Output the [x, y] coordinate of the center of the cell containing the given text.  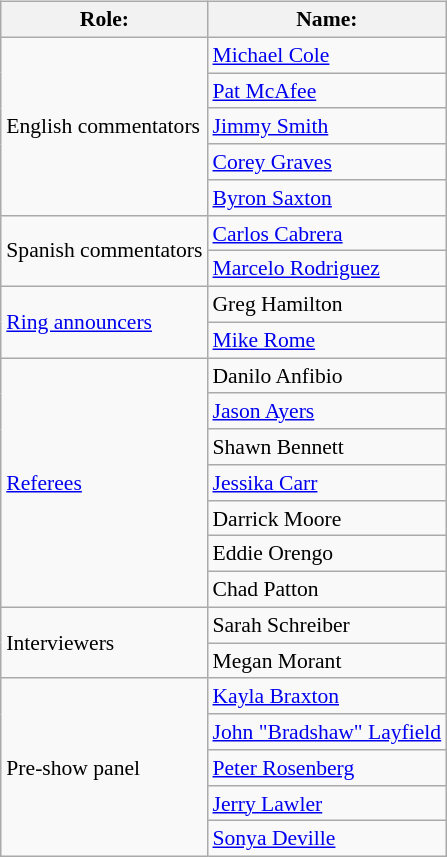
Mike Rome [326, 340]
Jimmy Smith [326, 126]
Greg Hamilton [326, 305]
Spanish commentators [104, 250]
Ring announcers [104, 322]
Chad Patton [326, 590]
Marcelo Rodriguez [326, 269]
Carlos Cabrera [326, 233]
Interviewers [104, 642]
Name: [326, 20]
Sarah Schreiber [326, 625]
Corey Graves [326, 162]
Pat McAfee [326, 91]
Michael Cole [326, 55]
Kayla Braxton [326, 696]
Byron Saxton [326, 198]
Referees [104, 482]
Sonya Deville [326, 839]
Darrick Moore [326, 518]
Megan Morant [326, 661]
Shawn Bennett [326, 447]
Jessika Carr [326, 483]
John "Bradshaw" Layfield [326, 732]
Jerry Lawler [326, 803]
Eddie Orengo [326, 554]
Jason Ayers [326, 411]
Peter Rosenberg [326, 768]
English commentators [104, 126]
Pre-show panel [104, 767]
Danilo Anfibio [326, 376]
Role: [104, 20]
